Detect which cell encompasses the target text, then output its (x, y) center coordinate. 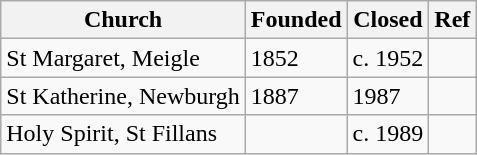
Church (124, 20)
Closed (388, 20)
Ref (452, 20)
1887 (296, 96)
Founded (296, 20)
c. 1952 (388, 58)
Holy Spirit, St Fillans (124, 134)
1987 (388, 96)
c. 1989 (388, 134)
1852 (296, 58)
St Katherine, Newburgh (124, 96)
St Margaret, Meigle (124, 58)
